Identify which cell holds the provided text, then report its [X, Y] central coordinate. 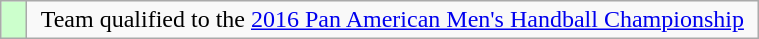
Team qualified to the 2016 Pan American Men's Handball Championship [392, 20]
